Determine the (X, Y) coordinate at the center of the cell enclosing the given text.  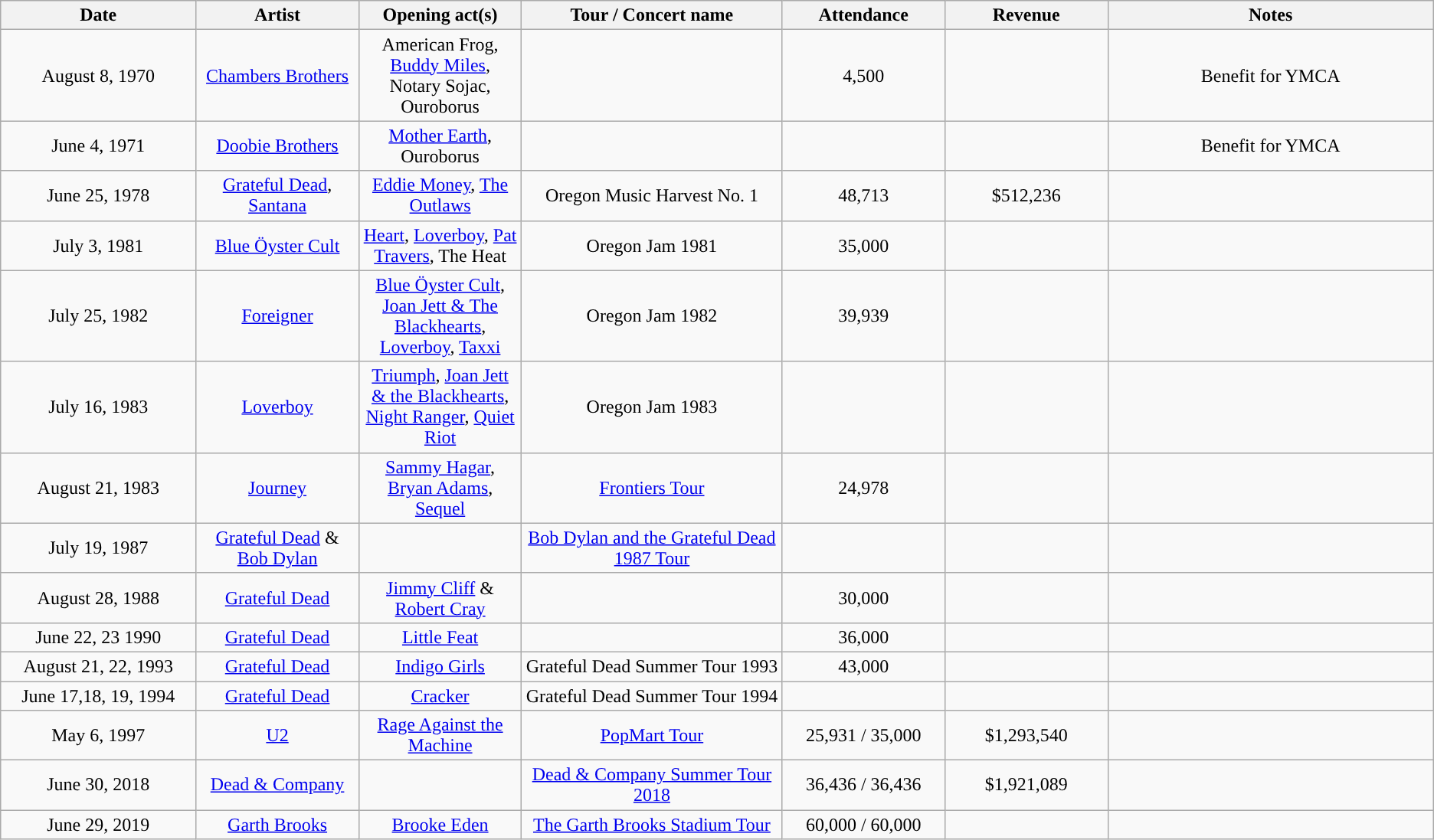
American Frog, Buddy Miles, Notary Sojac, Ouroborus (440, 75)
August 28, 1988 (98, 597)
25,931 / 35,000 (864, 735)
Notes (1270, 15)
Doobie Brothers (277, 145)
Jimmy Cliff & Robert Cray (440, 597)
Blue Öyster Cult, Joan Jett & The Blackhearts, Loverboy, Taxxi (440, 315)
Mother Earth, Ouroborus (440, 145)
Opening act(s) (440, 15)
August 21, 1983 (98, 488)
Bob Dylan and the Grateful Dead 1987 Tour (652, 548)
Dead & Company Summer Tour 2018 (652, 786)
Grateful Dead, Santana (277, 196)
June 29, 2019 (98, 825)
Triumph, Joan Jett & the Blackhearts, Night Ranger, Quiet Riot (440, 407)
Foreigner (277, 315)
36,000 (864, 637)
Blue Öyster Cult (277, 245)
July 3, 1981 (98, 245)
60,000 / 60,000 (864, 825)
Date (98, 15)
Oregon Music Harvest No. 1 (652, 196)
Frontiers Tour (652, 488)
Grateful Dead & Bob Dylan (277, 548)
Grateful Dead Summer Tour 1993 (652, 666)
30,000 (864, 597)
July 19, 1987 (98, 548)
June 25, 1978 (98, 196)
Attendance (864, 15)
36,436 / 36,436 (864, 786)
The Garth Brooks Stadium Tour (652, 825)
Eddie Money, The Outlaws (440, 196)
June 30, 2018 (98, 786)
PopMart Tour (652, 735)
Grateful Dead Summer Tour 1994 (652, 696)
Oregon Jam 1981 (652, 245)
May 6, 1997 (98, 735)
July 25, 1982 (98, 315)
Artist (277, 15)
43,000 (864, 666)
$1,921,089 (1026, 786)
Revenue (1026, 15)
Indigo Girls (440, 666)
Tour / Concert name (652, 15)
Little Feat (440, 637)
35,000 (864, 245)
June 22, 23 1990 (98, 637)
U2 (277, 735)
August 8, 1970 (98, 75)
August 21, 22, 1993 (98, 666)
Brooke Eden (440, 825)
Garth Brooks (277, 825)
Rage Against the Machine (440, 735)
Journey (277, 488)
July 16, 1983 (98, 407)
$512,236 (1026, 196)
Chambers Brothers (277, 75)
48,713 (864, 196)
24,978 (864, 488)
Loverboy (277, 407)
39,939 (864, 315)
Heart, Loverboy, Pat Travers, The Heat (440, 245)
Cracker (440, 696)
4,500 (864, 75)
June 17,18, 19, 1994 (98, 696)
June 4, 1971 (98, 145)
Dead & Company (277, 786)
Sammy Hagar, Bryan Adams, Sequel (440, 488)
Oregon Jam 1983 (652, 407)
Oregon Jam 1982 (652, 315)
$1,293,540 (1026, 735)
